Find where the given text appears and provide that cell's center as (x, y) coordinate. 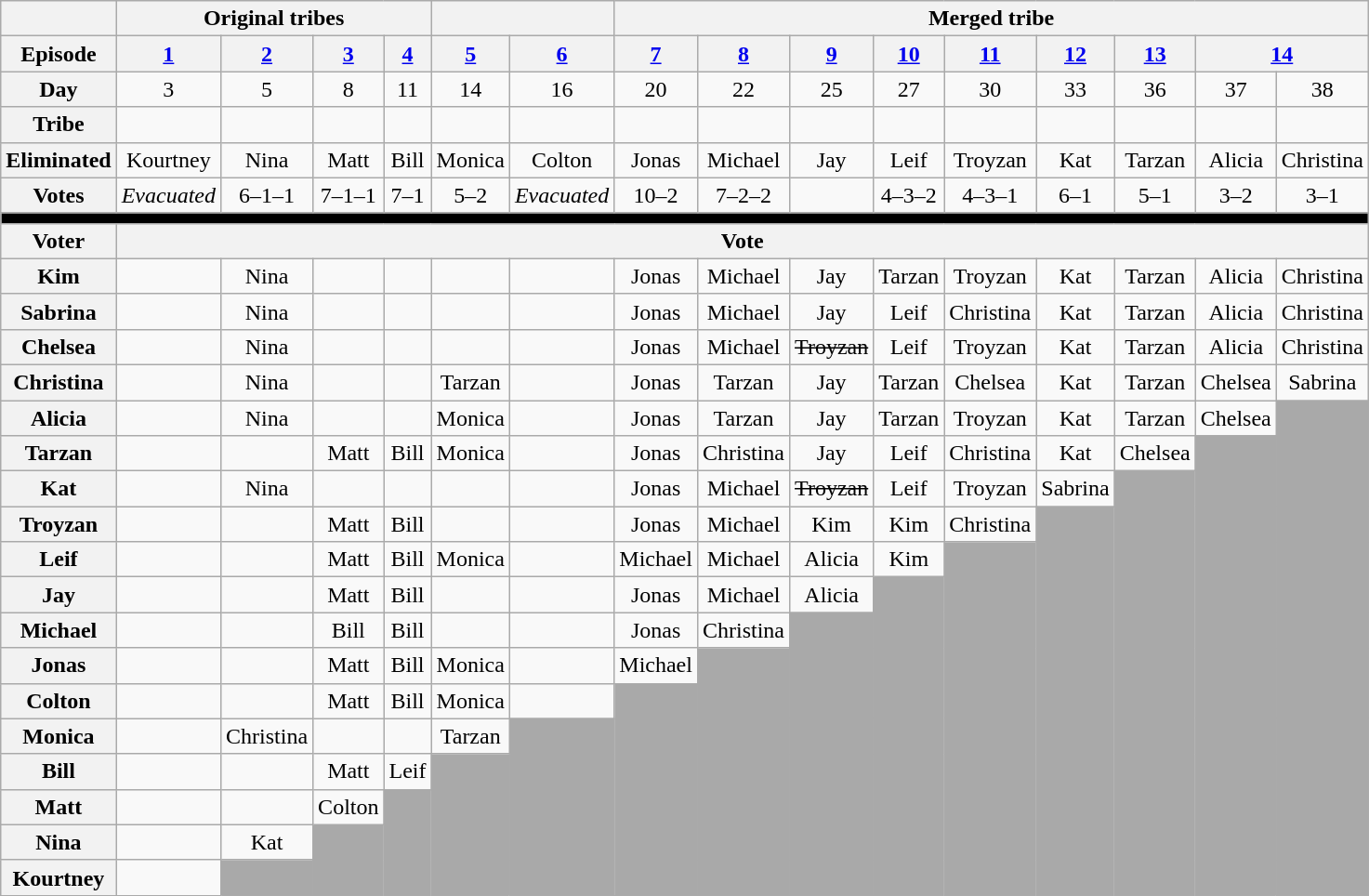
7 (656, 54)
5–1 (1154, 195)
4 (407, 54)
7–2–2 (744, 195)
4–3–1 (991, 195)
12 (1075, 54)
Day (59, 89)
Voter (59, 241)
33 (1075, 89)
3–1 (1322, 195)
4–3–2 (909, 195)
Original tribes (273, 19)
7–1 (407, 195)
20 (656, 89)
36 (1154, 89)
Merged tribe (992, 19)
22 (744, 89)
2 (268, 54)
16 (561, 89)
Vote (742, 241)
Episode (59, 54)
1 (168, 54)
25 (832, 89)
30 (991, 89)
7–1–1 (349, 195)
Tribe (59, 125)
13 (1154, 54)
10 (909, 54)
9 (832, 54)
38 (1322, 89)
6–1–1 (268, 195)
10–2 (656, 195)
6–1 (1075, 195)
6 (561, 54)
3–2 (1236, 195)
Eliminated (59, 160)
5–2 (470, 195)
37 (1236, 89)
Votes (59, 195)
27 (909, 89)
